Locate the cell with the specified text and output its [X, Y] center coordinate. 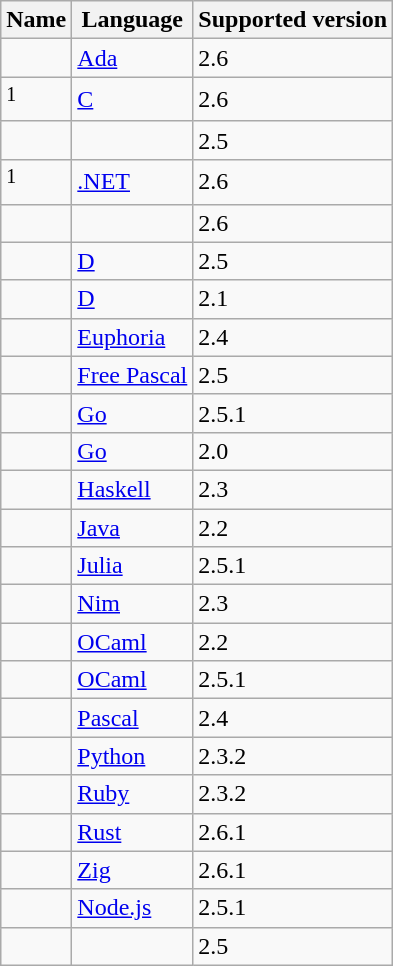
Nim [132, 604]
Supported version [293, 20]
Python [132, 756]
Free Pascal [132, 375]
Pascal [132, 718]
C [132, 100]
Haskell [132, 489]
Ruby [132, 794]
2.0 [293, 451]
Name [36, 20]
Rust [132, 832]
Zig [132, 870]
Euphoria [132, 337]
2.1 [293, 299]
Node.js [132, 908]
Julia [132, 566]
Language [132, 20]
Java [132, 528]
Ada [132, 58]
.NET [132, 182]
